Pinpoint the cell where the given text exists, returning its (x, y) midpoint coordinate. 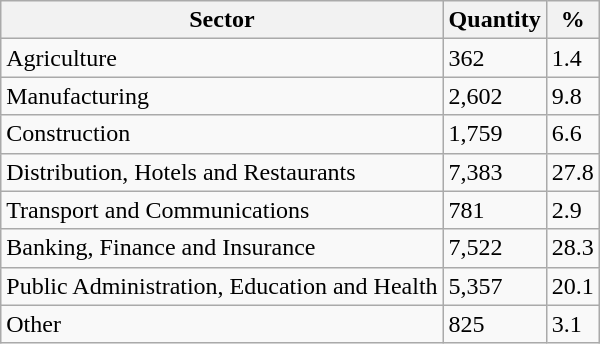
6.6 (572, 134)
Distribution, Hotels and Restaurants (222, 172)
7,522 (494, 248)
9.8 (572, 96)
Other (222, 324)
3.1 (572, 324)
Quantity (494, 20)
1,759 (494, 134)
Transport and Communications (222, 210)
2,602 (494, 96)
7,383 (494, 172)
Banking, Finance and Insurance (222, 248)
Agriculture (222, 58)
Public Administration, Education and Health (222, 286)
5,357 (494, 286)
28.3 (572, 248)
Sector (222, 20)
% (572, 20)
781 (494, 210)
Construction (222, 134)
27.8 (572, 172)
20.1 (572, 286)
362 (494, 58)
1.4 (572, 58)
2.9 (572, 210)
825 (494, 324)
Manufacturing (222, 96)
